Search for the cell housing the specified text and yield its [x, y] center coordinate. 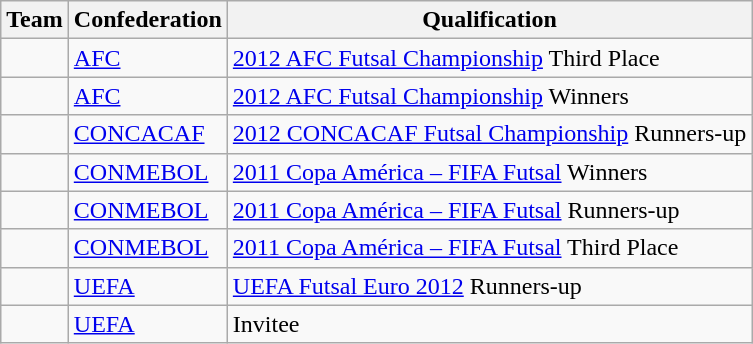
Confederation [148, 20]
2012 AFC Futsal Championship Winners [489, 96]
Qualification [489, 20]
2012 AFC Futsal Championship Third Place [489, 58]
Team [35, 20]
2012 CONCACAF Futsal Championship Runners-up [489, 134]
CONCACAF [148, 134]
UEFA Futsal Euro 2012 Runners-up [489, 286]
2011 Copa América – FIFA Futsal Winners [489, 172]
2011 Copa América – FIFA Futsal Runners-up [489, 210]
Invitee [489, 324]
2011 Copa América – FIFA Futsal Third Place [489, 248]
